Extract the (X, Y) coordinate from the center of the cell holding the provided text.  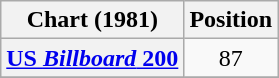
US Billboard 200 (92, 58)
Chart (1981) (92, 20)
87 (231, 58)
Position (231, 20)
